Identify which cell holds the provided text, then report its (X, Y) central coordinate. 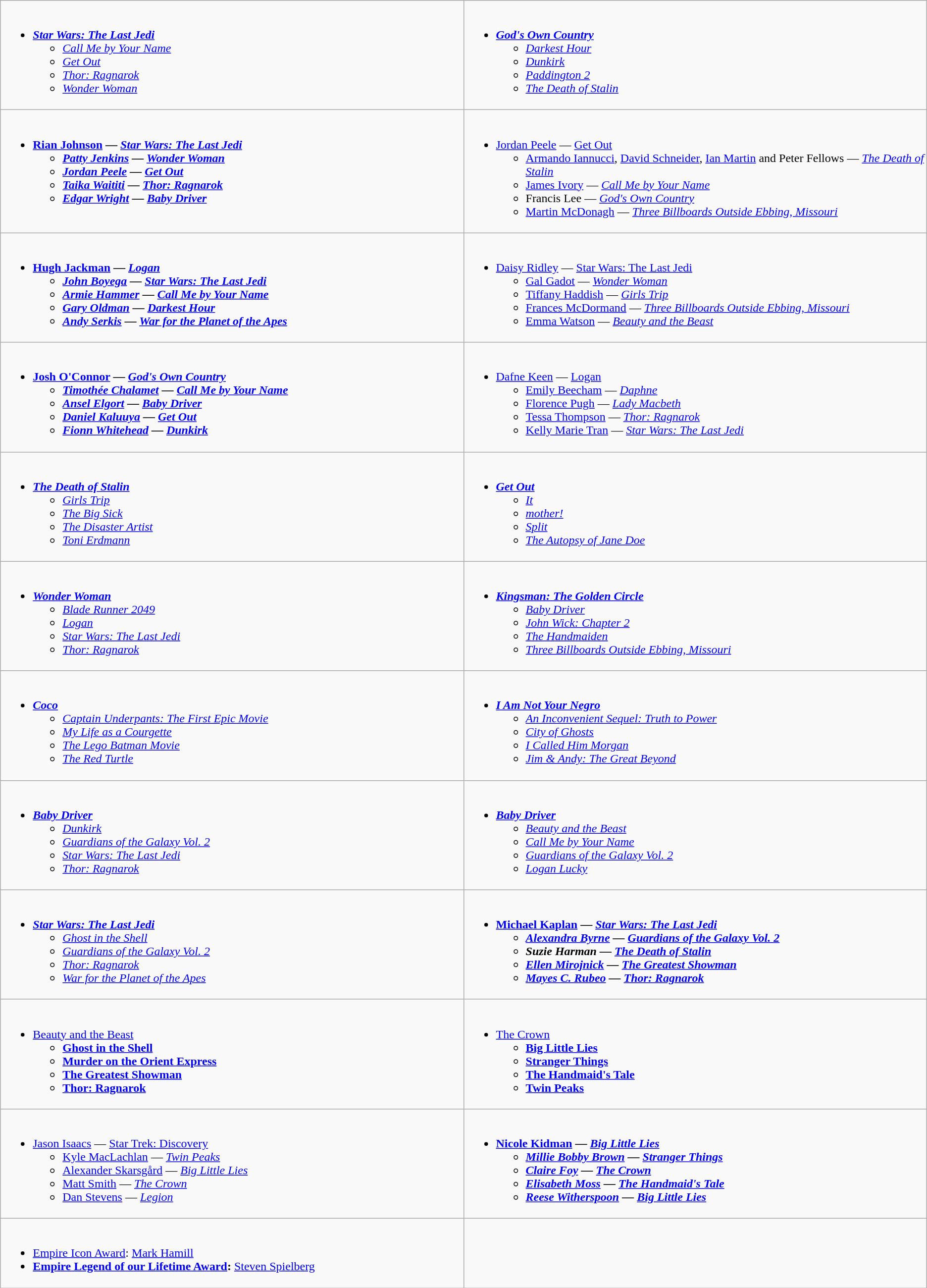
Baby DriverBeauty and the BeastCall Me by Your NameGuardians of the Galaxy Vol. 2Logan Lucky (695, 835)
CocoCaptain Underpants: The First Epic MovieMy Life as a CourgetteThe Lego Batman MovieThe Red Turtle (232, 725)
Star Wars: The Last JediCall Me by Your NameGet OutThor: RagnarokWonder Woman (232, 55)
I Am Not Your NegroAn Inconvenient Sequel: Truth to PowerCity of GhostsI Called Him MorganJim & Andy: The Great Beyond (695, 725)
Jason Isaacs — Star Trek: DiscoveryKyle MacLachlan — Twin PeaksAlexander Skarsgård — Big Little LiesMatt Smith — The CrownDan Stevens — Legion (232, 1163)
Beauty and the BeastGhost in the ShellMurder on the Orient ExpressThe Greatest ShowmanThor: Ragnarok (232, 1054)
Kingsman: The Golden CircleBaby DriverJohn Wick: Chapter 2The HandmaidenThree Billboards Outside Ebbing, Missouri (695, 616)
Star Wars: The Last JediGhost in the ShellGuardians of the Galaxy Vol. 2Thor: RagnarokWar for the Planet of the Apes (232, 944)
Dafne Keen — LoganEmily Beecham — DaphneFlorence Pugh — Lady MacbethTessa Thompson — Thor: RagnarokKelly Marie Tran — Star Wars: The Last Jedi (695, 397)
Wonder WomanBlade Runner 2049LoganStar Wars: The Last JediThor: Ragnarok (232, 616)
Get OutItmother!SplitThe Autopsy of Jane Doe (695, 506)
Josh O'Connor — God's Own CountryTimothée Chalamet — Call Me by Your NameAnsel Elgort — Baby DriverDaniel Kaluuya — Get OutFionn Whitehead — Dunkirk (232, 397)
The Death of StalinGirls TripThe Big SickThe Disaster ArtistToni Erdmann (232, 506)
Rian Johnson — Star Wars: The Last JediPatty Jenkins — Wonder WomanJordan Peele — Get OutTaika Waititi — Thor: RagnarokEdgar Wright — Baby Driver (232, 171)
Empire Icon Award: Mark HamillEmpire Legend of our Lifetime Award: Steven Spielberg (232, 1253)
God's Own CountryDarkest HourDunkirkPaddington 2The Death of Stalin (695, 55)
Baby DriverDunkirkGuardians of the Galaxy Vol. 2Star Wars: The Last JediThor: Ragnarok (232, 835)
The CrownBig Little LiesStranger ThingsThe Handmaid's TaleTwin Peaks (695, 1054)
